Locate the cell with the specified text and output its [x, y] center coordinate. 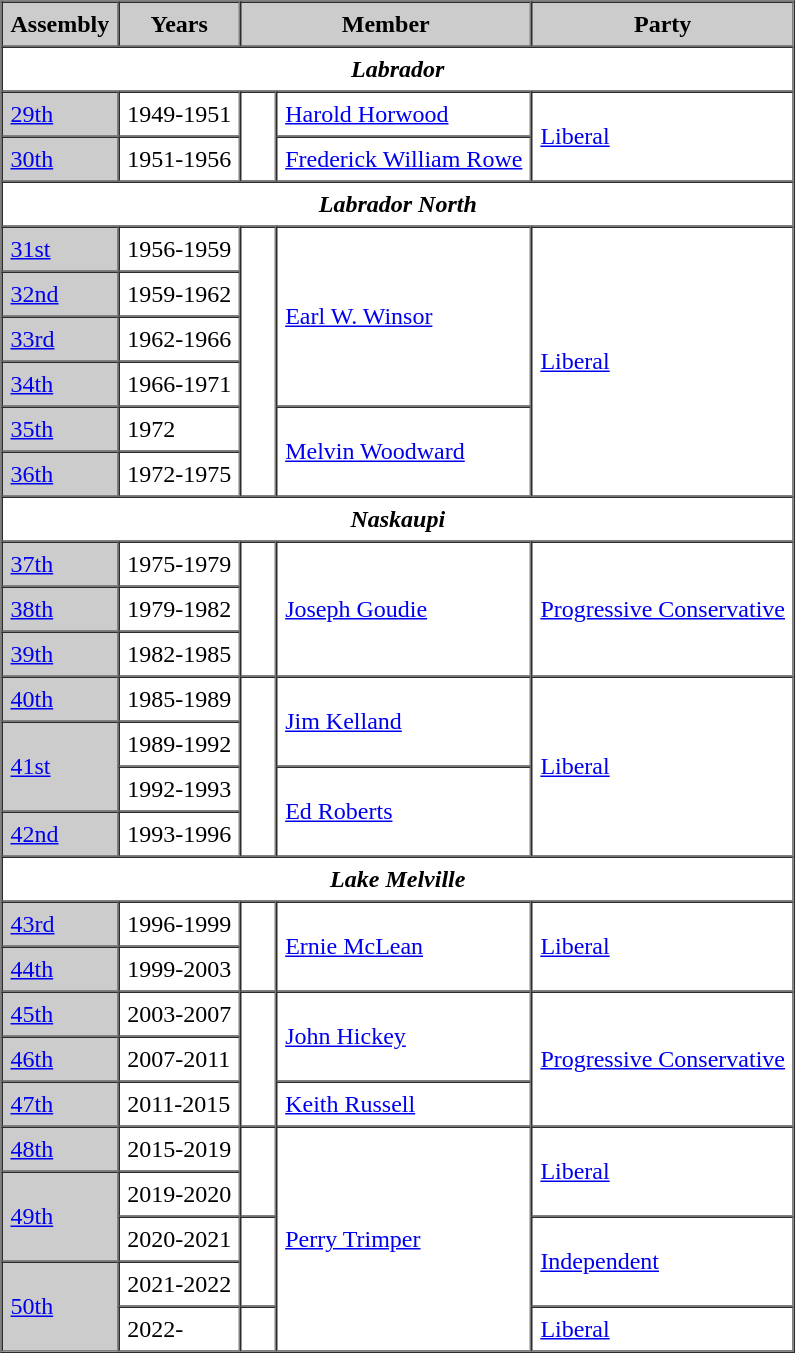
John Hickey [404, 1037]
1949-1951 [179, 114]
Member [386, 24]
2003-2007 [179, 1014]
48th [60, 1148]
Ed Roberts [404, 811]
Labrador [398, 68]
46th [60, 1058]
Jim Kelland [404, 721]
1989-1992 [179, 744]
2020-2021 [179, 1238]
32nd [60, 294]
1951-1956 [179, 158]
2021-2022 [179, 1284]
1966-1971 [179, 384]
1959-1962 [179, 294]
1972-1975 [179, 474]
1992-1993 [179, 788]
39th [60, 654]
Earl W. Winsor [404, 316]
2007-2011 [179, 1058]
43rd [60, 924]
45th [60, 1014]
1972 [179, 428]
Naskaupi [398, 518]
36th [60, 474]
Independent [662, 1261]
44th [60, 968]
1985-1989 [179, 698]
2022- [179, 1328]
31st [60, 248]
38th [60, 608]
Assembly [60, 24]
Perry Trimper [404, 1238]
Years [179, 24]
1993-1996 [179, 834]
2011-2015 [179, 1104]
42nd [60, 834]
35th [60, 428]
2015-2019 [179, 1148]
1979-1982 [179, 608]
1996-1999 [179, 924]
37th [60, 564]
1975-1979 [179, 564]
Ernie McLean [404, 947]
1999-2003 [179, 968]
Keith Russell [404, 1104]
49th [60, 1217]
Lake Melville [398, 878]
40th [60, 698]
33rd [60, 338]
29th [60, 114]
Frederick William Rowe [404, 158]
Melvin Woodward [404, 451]
Labrador North [398, 204]
30th [60, 158]
34th [60, 384]
Party [662, 24]
1956-1959 [179, 248]
41st [60, 767]
1982-1985 [179, 654]
Harold Horwood [404, 114]
47th [60, 1104]
Joseph Goudie [404, 610]
2019-2020 [179, 1194]
50th [60, 1307]
1962-1966 [179, 338]
